Output the (x, y) coordinate of the center of the cell containing the given text.  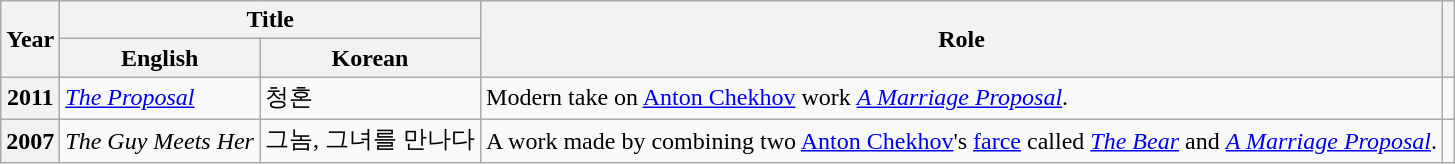
Modern take on Anton Chekhov work A Marriage Proposal. (962, 98)
The Proposal (160, 98)
Title (270, 20)
The Guy Meets Her (160, 140)
Role (962, 39)
2007 (30, 140)
그놈, 그녀를 만나다 (370, 140)
Korean (370, 58)
English (160, 58)
청혼 (370, 98)
2011 (30, 98)
Year (30, 39)
A work made by combining two Anton Chekhov's farce called The Bear and A Marriage Proposal. (962, 140)
